Return the [X, Y] coordinate for the center point of the cell that contains the specified text.  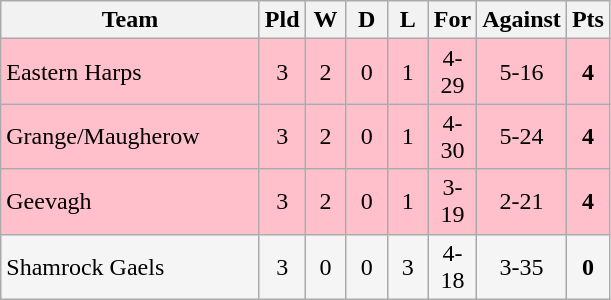
5-24 [522, 136]
4-30 [452, 136]
D [366, 20]
Shamrock Gaels [130, 266]
Grange/Maugherow [130, 136]
Pld [282, 20]
4-29 [452, 72]
W [326, 20]
3-19 [452, 202]
4-18 [452, 266]
2-21 [522, 202]
Pts [588, 20]
L [408, 20]
Geevagh [130, 202]
Team [130, 20]
5-16 [522, 72]
Against [522, 20]
For [452, 20]
Eastern Harps [130, 72]
3-35 [522, 266]
